Identify which cell holds the provided text, then report its [x, y] central coordinate. 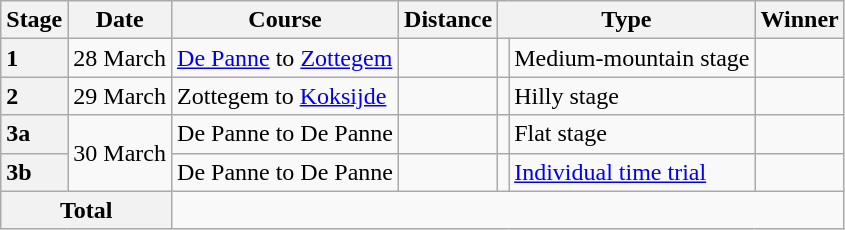
Course [286, 20]
Flat stage [632, 134]
De Panne to Zottegem [286, 58]
Winner [800, 20]
2 [34, 96]
Medium-mountain stage [632, 58]
Hilly stage [632, 96]
Total [86, 210]
Date [120, 20]
Stage [34, 20]
1 [34, 58]
29 March [120, 96]
30 March [120, 153]
28 March [120, 58]
Individual time trial [632, 172]
Type [626, 20]
3b [34, 172]
Distance [448, 20]
3a [34, 134]
Zottegem to Koksijde [286, 96]
